Identify which cell holds the provided text, then report its [X, Y] central coordinate. 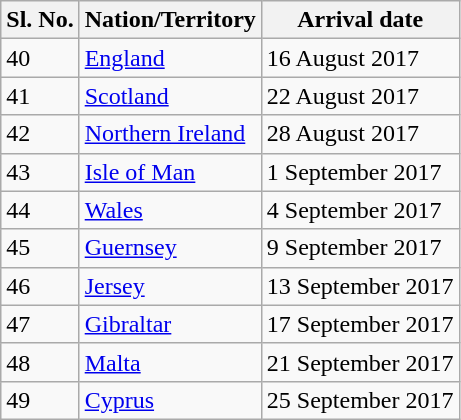
42 [40, 134]
45 [40, 248]
Wales [170, 210]
48 [40, 362]
46 [40, 286]
Isle of Man [170, 172]
Sl. No. [40, 20]
Gibraltar [170, 324]
Scotland [170, 96]
40 [40, 58]
25 September 2017 [360, 400]
Guernsey [170, 248]
Nation/Territory [170, 20]
28 August 2017 [360, 134]
Jersey [170, 286]
44 [40, 210]
Northern Ireland [170, 134]
1 September 2017 [360, 172]
16 August 2017 [360, 58]
22 August 2017 [360, 96]
4 September 2017 [360, 210]
21 September 2017 [360, 362]
Cyprus [170, 400]
17 September 2017 [360, 324]
9 September 2017 [360, 248]
43 [40, 172]
13 September 2017 [360, 286]
Malta [170, 362]
Arrival date [360, 20]
49 [40, 400]
47 [40, 324]
41 [40, 96]
England [170, 58]
